Pinpoint the cell where the given text exists, returning its [X, Y] midpoint coordinate. 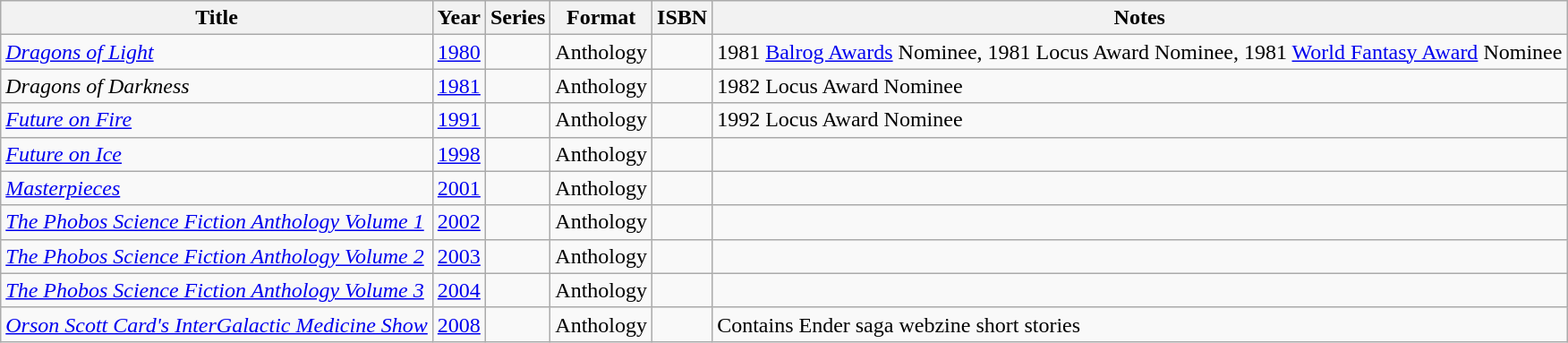
Future on Ice [217, 154]
Orson Scott Card's InterGalactic Medicine Show [217, 324]
1981 [458, 86]
1982 Locus Award Nominee [1140, 86]
1981 Balrog Awards Nominee, 1981 Locus Award Nominee, 1981 World Fantasy Award Nominee [1140, 52]
2003 [458, 256]
1991 [458, 120]
Dragons of Light [217, 52]
Notes [1140, 18]
The Phobos Science Fiction Anthology Volume 3 [217, 290]
The Phobos Science Fiction Anthology Volume 2 [217, 256]
1980 [458, 52]
Format [601, 18]
Contains Ender saga webzine short stories [1140, 324]
ISBN [682, 18]
The Phobos Science Fiction Anthology Volume 1 [217, 222]
Series [517, 18]
1992 Locus Award Nominee [1140, 120]
2008 [458, 324]
Dragons of Darkness [217, 86]
2001 [458, 188]
1998 [458, 154]
Year [458, 18]
Future on Fire [217, 120]
Title [217, 18]
2002 [458, 222]
2004 [458, 290]
Masterpieces [217, 188]
